Pinpoint the cell where the given text exists, returning its [x, y] midpoint coordinate. 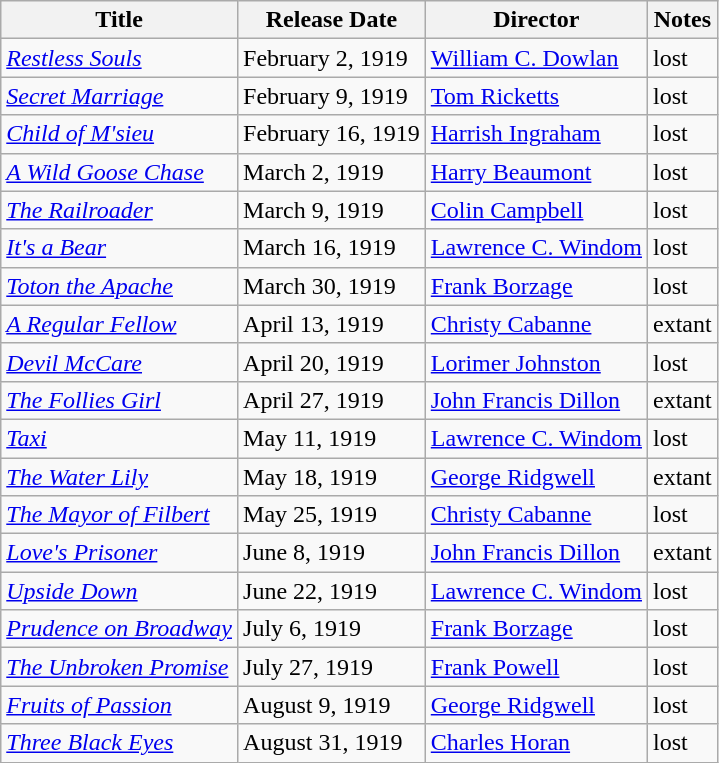
Fruits of Passion [120, 705]
Tom Ricketts [536, 96]
May 11, 1919 [332, 438]
July 27, 1919 [332, 667]
February 16, 1919 [332, 134]
March 9, 1919 [332, 210]
Colin Campbell [536, 210]
Love's Prisoner [120, 553]
April 20, 1919 [332, 362]
Director [536, 20]
Upside Down [120, 591]
It's a Bear [120, 248]
March 30, 1919 [332, 286]
Charles Horan [536, 743]
Restless Souls [120, 58]
June 8, 1919 [332, 553]
February 2, 1919 [332, 58]
Prudence on Broadway [120, 629]
May 18, 1919 [332, 477]
A Regular Fellow [120, 324]
February 9, 1919 [332, 96]
Devil McCare [120, 362]
The Water Lily [120, 477]
Secret Marriage [120, 96]
Release Date [332, 20]
The Follies Girl [120, 400]
Three Black Eyes [120, 743]
May 25, 1919 [332, 515]
The Railroader [120, 210]
April 13, 1919 [332, 324]
June 22, 1919 [332, 591]
Title [120, 20]
Harry Beaumont [536, 172]
Toton the Apache [120, 286]
Notes [683, 20]
August 31, 1919 [332, 743]
March 16, 1919 [332, 248]
A Wild Goose Chase [120, 172]
April 27, 1919 [332, 400]
The Unbroken Promise [120, 667]
William C. Dowlan [536, 58]
Harrish Ingraham [536, 134]
August 9, 1919 [332, 705]
July 6, 1919 [332, 629]
Child of M'sieu [120, 134]
Lorimer Johnston [536, 362]
March 2, 1919 [332, 172]
The Mayor of Filbert [120, 515]
Taxi [120, 438]
Frank Powell [536, 667]
